Output the [X, Y] coordinate of the center of the cell containing the given text.  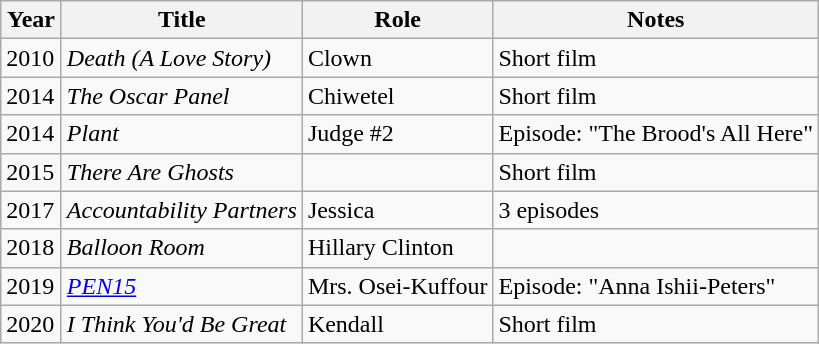
2018 [32, 248]
Plant [182, 134]
Clown [398, 58]
The Oscar Panel [182, 96]
Accountability Partners [182, 210]
2019 [32, 286]
2017 [32, 210]
There Are Ghosts [182, 172]
Kendall [398, 324]
PEN15 [182, 286]
2010 [32, 58]
Balloon Room [182, 248]
Judge #2 [398, 134]
Episode: "The Brood's All Here" [656, 134]
Notes [656, 20]
2020 [32, 324]
Jessica [398, 210]
Mrs. Osei-Kuffour [398, 286]
I Think You'd Be Great [182, 324]
Hillary Clinton [398, 248]
Role [398, 20]
Chiwetel [398, 96]
Episode: "Anna Ishii-Peters" [656, 286]
2015 [32, 172]
3 episodes [656, 210]
Title [182, 20]
Death (A Love Story) [182, 58]
Year [32, 20]
